Extract the [X, Y] coordinate from the center of the cell holding the provided text.  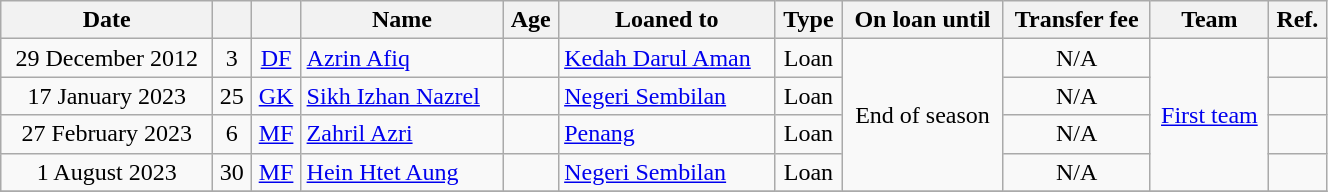
On loan until [922, 20]
DF [276, 58]
First team [1209, 115]
1 August 2023 [107, 172]
Name [402, 20]
GK [276, 96]
17 January 2023 [107, 96]
Kedah Darul Aman [667, 58]
Date [107, 20]
Ref. [1297, 20]
29 December 2012 [107, 58]
30 [232, 172]
Penang [667, 134]
Team [1209, 20]
27 February 2023 [107, 134]
End of season [922, 115]
Hein Htet Aung [402, 172]
6 [232, 134]
Loaned to [667, 20]
25 [232, 96]
3 [232, 58]
Zahril Azri [402, 134]
Sikh Izhan Nazrel [402, 96]
Azrin Afiq [402, 58]
Transfer fee [1076, 20]
Age [531, 20]
Type [808, 20]
